Scan for the cell matching the given text and deliver its (x, y) coordinate at center. 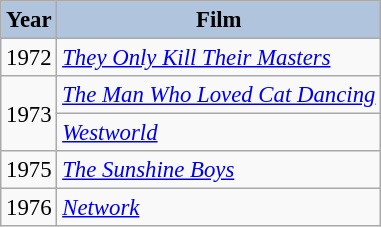
Westworld (219, 133)
Network (219, 208)
The Sunshine Boys (219, 170)
1972 (29, 58)
1973 (29, 114)
Year (29, 20)
The Man Who Loved Cat Dancing (219, 95)
They Only Kill Their Masters (219, 58)
1975 (29, 170)
1976 (29, 208)
Film (219, 20)
